Scan for the cell matching the given text and deliver its (x, y) coordinate at center. 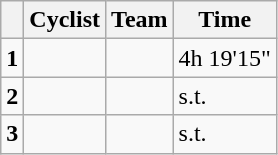
2 (12, 96)
Cyclist (65, 20)
Time (224, 20)
3 (12, 134)
1 (12, 58)
Team (140, 20)
4h 19'15" (224, 58)
